Extract the [x, y] coordinate from the center of the cell holding the provided text.  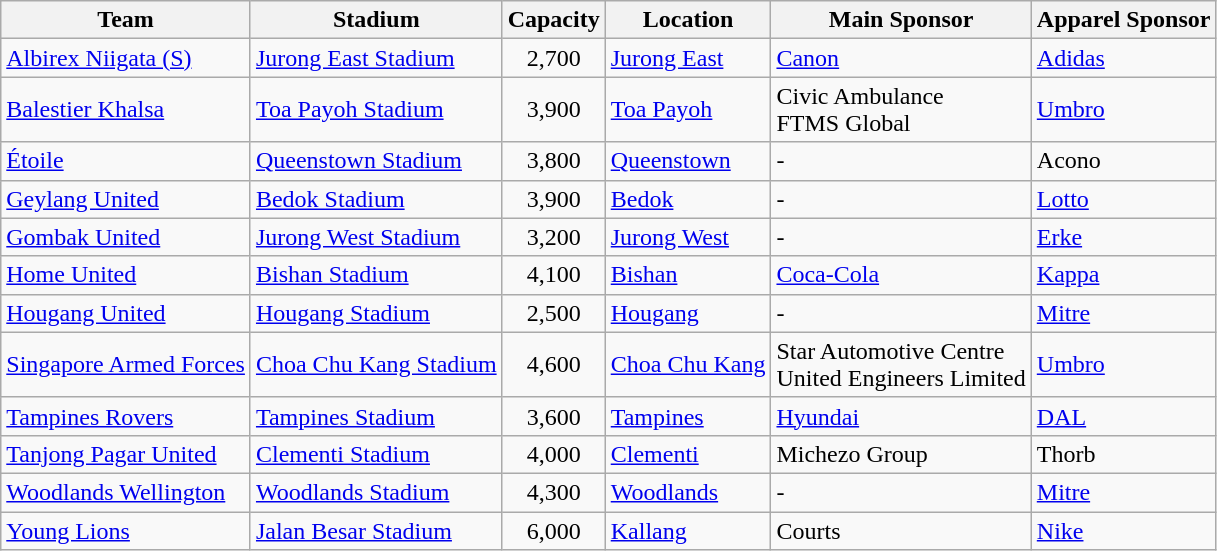
Woodlands Stadium [376, 492]
Main Sponsor [901, 20]
Nike [1124, 531]
Toa Payoh Stadium [376, 110]
6,000 [554, 531]
Balestier Khalsa [126, 110]
Choa Chu Kang Stadium [376, 364]
Woodlands [688, 492]
4,600 [554, 364]
Jalan Besar Stadium [376, 531]
Tampines Rovers [126, 416]
2,500 [554, 313]
Apparel Sponsor [1124, 20]
Lotto [1124, 199]
Erke [1124, 237]
Acono [1124, 161]
2,700 [554, 58]
Albirex Niigata (S) [126, 58]
Jurong East [688, 58]
Jurong West [688, 237]
Adidas [1124, 58]
Home United [126, 275]
3,800 [554, 161]
Location [688, 20]
Jurong East Stadium [376, 58]
4,100 [554, 275]
Coca-Cola [901, 275]
Choa Chu Kang [688, 364]
4,300 [554, 492]
Star Automotive Centre United Engineers Limited [901, 364]
Clementi Stadium [376, 454]
Gombak United [126, 237]
Queenstown [688, 161]
Hougang United [126, 313]
Young Lions [126, 531]
3,600 [554, 416]
Queenstown Stadium [376, 161]
Toa Payoh [688, 110]
4,000 [554, 454]
Étoile [126, 161]
Thorb [1124, 454]
Courts [901, 531]
Michezo Group [901, 454]
Civic Ambulance FTMS Global [901, 110]
Kallang [688, 531]
Bishan [688, 275]
Tampines [688, 416]
Bedok Stadium [376, 199]
Bishan Stadium [376, 275]
Tampines Stadium [376, 416]
Hougang [688, 313]
Geylang United [126, 199]
Stadium [376, 20]
Jurong West Stadium [376, 237]
Kappa [1124, 275]
Tanjong Pagar United [126, 454]
Hougang Stadium [376, 313]
Team [126, 20]
Singapore Armed Forces [126, 364]
DAL [1124, 416]
Canon [901, 58]
Capacity [554, 20]
Bedok [688, 199]
Hyundai [901, 416]
Clementi [688, 454]
3,200 [554, 237]
Woodlands Wellington [126, 492]
